Extract the (X, Y) coordinate from the center of the cell holding the provided text.  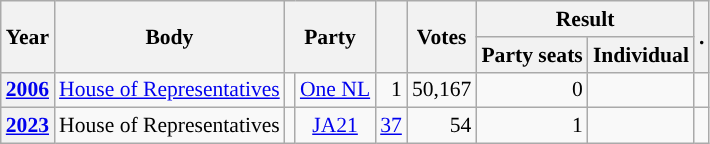
JA21 (335, 126)
Individual (641, 55)
Party seats (532, 55)
Body (170, 36)
2006 (28, 90)
54 (442, 126)
Votes (442, 36)
. (702, 36)
Result (585, 19)
0 (532, 90)
2023 (28, 126)
37 (391, 126)
50,167 (442, 90)
Year (28, 36)
One NL (335, 90)
Party (330, 36)
